Search for the cell housing the specified text and yield its [X, Y] center coordinate. 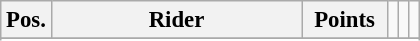
Rider [176, 20]
Pos. [26, 20]
Points [345, 20]
